From the cell containing the given text, extract its center point as [x, y] coordinate. 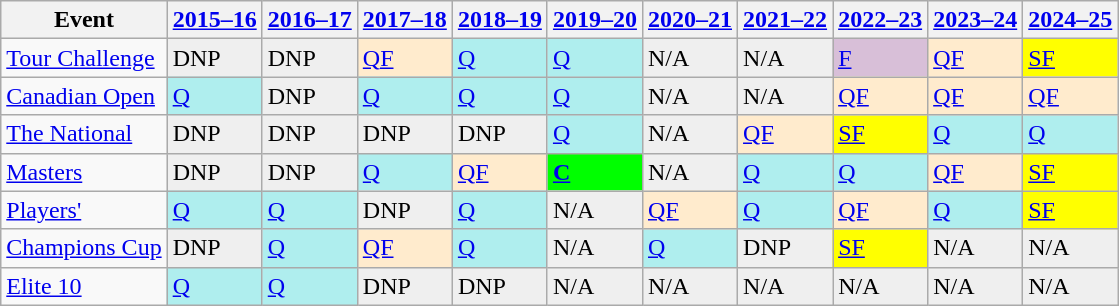
Event [84, 20]
2017–18 [404, 20]
Champions Cup [84, 248]
C [594, 172]
2019–20 [594, 20]
The National [84, 134]
2020–21 [690, 20]
2023–24 [976, 20]
2024–25 [1070, 20]
2016–17 [310, 20]
2018–19 [500, 20]
Masters [84, 172]
Canadian Open [84, 96]
2015–16 [214, 20]
2022–23 [880, 20]
Tour Challenge [84, 58]
F [880, 58]
2021–22 [786, 20]
Elite 10 [84, 286]
Players' [84, 210]
